Locate the cell with the specified text and output its [X, Y] center coordinate. 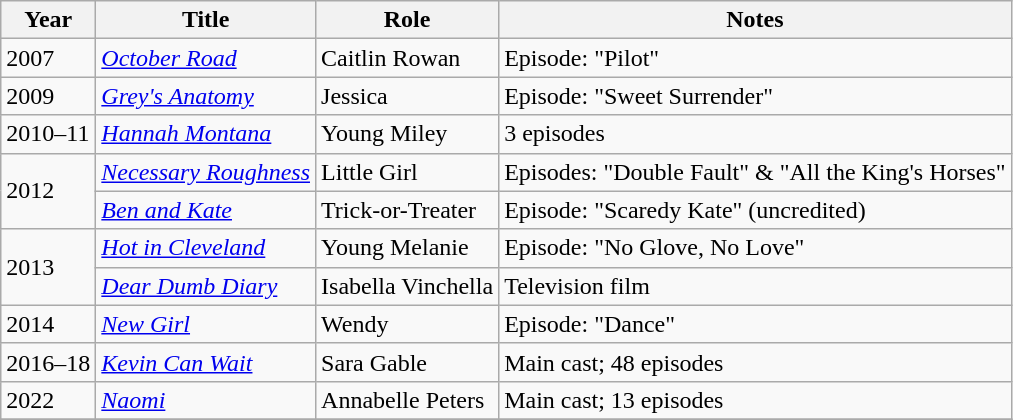
2007 [48, 58]
Young Miley [408, 134]
Sara Gable [408, 362]
2012 [48, 191]
2010–11 [48, 134]
3 episodes [756, 134]
New Girl [206, 324]
Hannah Montana [206, 134]
Episode: "Dance" [756, 324]
Isabella Vinchella [408, 286]
Jessica [408, 96]
Episode: "No Glove, No Love" [756, 248]
Television film [756, 286]
Young Melanie [408, 248]
Episode: "Scaredy Kate" (uncredited) [756, 210]
Trick-or-Treater [408, 210]
Role [408, 20]
Kevin Can Wait [206, 362]
2009 [48, 96]
Caitlin Rowan [408, 58]
Wendy [408, 324]
Year [48, 20]
Necessary Roughness [206, 172]
2022 [48, 400]
Title [206, 20]
Annabelle Peters [408, 400]
Hot in Cleveland [206, 248]
Main cast; 13 episodes [756, 400]
Naomi [206, 400]
Dear Dumb Diary [206, 286]
October Road [206, 58]
2016–18 [48, 362]
2014 [48, 324]
Notes [756, 20]
Main cast; 48 episodes [756, 362]
Episodes: "Double Fault" & "All the King's Horses" [756, 172]
2013 [48, 267]
Episode: "Sweet Surrender" [756, 96]
Episode: "Pilot" [756, 58]
Grey's Anatomy [206, 96]
Ben and Kate [206, 210]
Little Girl [408, 172]
